Determine the (x, y) coordinate at the center of the cell enclosing the given text.  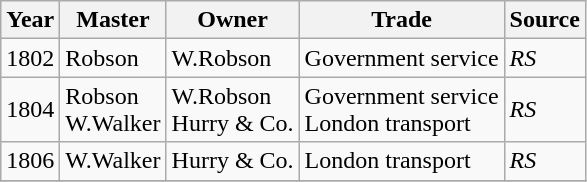
Owner (232, 20)
Source (544, 20)
Master (113, 20)
1804 (30, 110)
Hurry & Co. (232, 161)
1802 (30, 58)
W.Robson (232, 58)
Government service (402, 58)
London transport (402, 161)
Year (30, 20)
W.RobsonHurry & Co. (232, 110)
Robson (113, 58)
Trade (402, 20)
Government serviceLondon transport (402, 110)
W.Walker (113, 161)
RobsonW.Walker (113, 110)
1806 (30, 161)
